Find where the given text appears and provide that cell's center as [X, Y] coordinate. 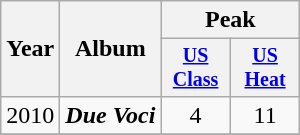
Peak [230, 20]
11 [264, 115]
Year [30, 49]
Album [110, 49]
Due Voci [110, 115]
USHeat [264, 68]
USClass [196, 68]
4 [196, 115]
2010 [30, 115]
